Pinpoint the cell where the given text exists, returning its (X, Y) midpoint coordinate. 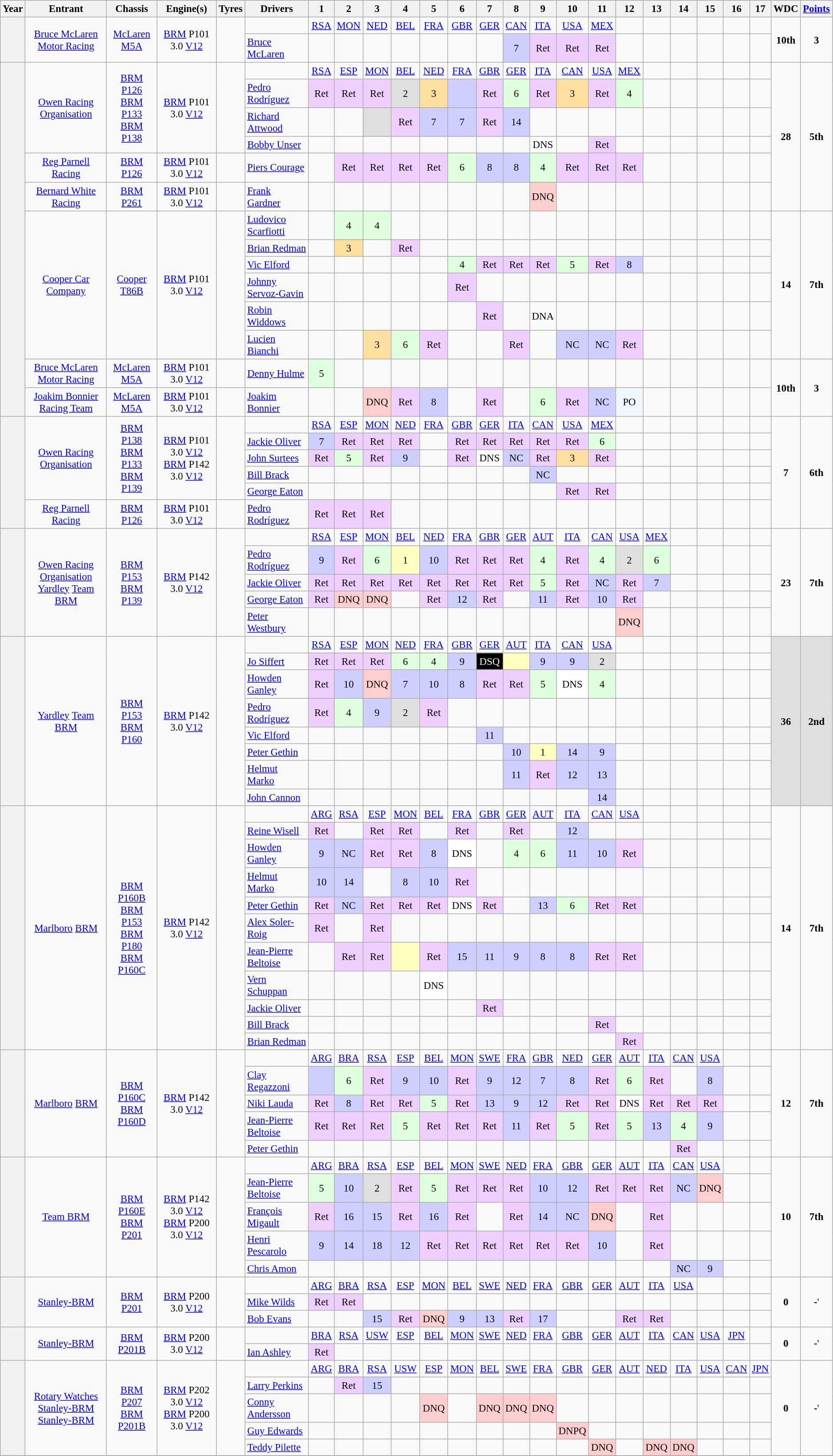
Reine Wisell (276, 831)
PO (629, 402)
BRM P126 BRM P133 BRM P138 (132, 108)
BRM P261 (132, 196)
28 (786, 137)
Peter Westbury (276, 622)
DNA (543, 316)
WDC (786, 9)
Clay Regazzoni (276, 1081)
Jo Siffert (276, 661)
BRM P160EBRM P201 (132, 1217)
Ludovico Scarfiotti (276, 225)
Entrant (66, 9)
Cooper Car Company (66, 285)
Denny Hulme (276, 373)
BRM P160BBRM P153BRM P180BRM P160C (132, 928)
Engine(s) (187, 9)
BRM P138BRM P133BRM P139 (132, 458)
Johnny Servoz-Gavin (276, 287)
Mike Wilds (276, 1302)
Guy Edwards (276, 1431)
Alex Soler-Roig (276, 928)
Ian Ashley (276, 1352)
BRM P202 3.0 V12BRM P200 3.0 V12 (187, 1408)
Bruce McLaren (276, 48)
6th (816, 473)
Chris Amon (276, 1268)
BRM P207BRM P201B (132, 1408)
Owen Racing Organisation Yardley Team BRM (66, 583)
Lucien Bianchi (276, 345)
BRM P153BRM P139 (132, 583)
Vern Schuppan (276, 985)
BRM P142 3.0 V12BRM P200 3.0 V12 (187, 1217)
Henri Pescarolo (276, 1246)
Chassis (132, 9)
Cooper T86B (132, 285)
Joakim Bonnier Racing Team (66, 402)
Drivers (276, 9)
Bernard White Racing (66, 196)
Points (816, 9)
BRM P153BRM P160 (132, 721)
2nd (816, 721)
Bob Evans (276, 1319)
5th (816, 137)
BRM P101 3.0 V12BRM P142 3.0 V12 (187, 458)
Niki Lauda (276, 1104)
Team BRM (66, 1217)
Robin Widdows (276, 316)
François Migault (276, 1217)
DSQ (489, 661)
Joakim Bonnier (276, 402)
Year (13, 9)
Conny Andersson (276, 1408)
36 (786, 721)
18 (377, 1246)
BRM P160CBRM P160D (132, 1104)
BRM P201 (132, 1302)
BRM P201B (132, 1344)
Piers Courage (276, 168)
Tyres (231, 9)
Teddy Pilette (276, 1448)
23 (786, 583)
Frank Gardner (276, 196)
John Surtees (276, 458)
Bobby Unser (276, 145)
Yardley Team BRM (66, 721)
DNPQ (573, 1431)
John Cannon (276, 798)
Rotary Watches Stanley-BRMStanley-BRM (66, 1408)
Richard Attwood (276, 123)
Larry Perkins (276, 1385)
